For the text-containing cell, return its midpoint in (x, y) coordinate format. 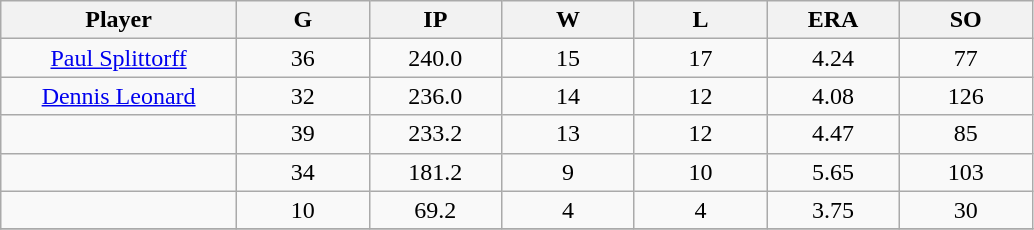
32 (302, 96)
36 (302, 58)
85 (966, 134)
103 (966, 172)
Paul Splittorff (119, 58)
34 (302, 172)
3.75 (834, 210)
W (568, 20)
77 (966, 58)
ERA (834, 20)
4.24 (834, 58)
13 (568, 134)
17 (700, 58)
39 (302, 134)
15 (568, 58)
14 (568, 96)
240.0 (436, 58)
SO (966, 20)
Player (119, 20)
L (700, 20)
5.65 (834, 172)
4.47 (834, 134)
233.2 (436, 134)
4.08 (834, 96)
30 (966, 210)
69.2 (436, 210)
9 (568, 172)
236.0 (436, 96)
Dennis Leonard (119, 96)
G (302, 20)
181.2 (436, 172)
126 (966, 96)
IP (436, 20)
